Scan for the cell matching the given text and deliver its (X, Y) coordinate at center. 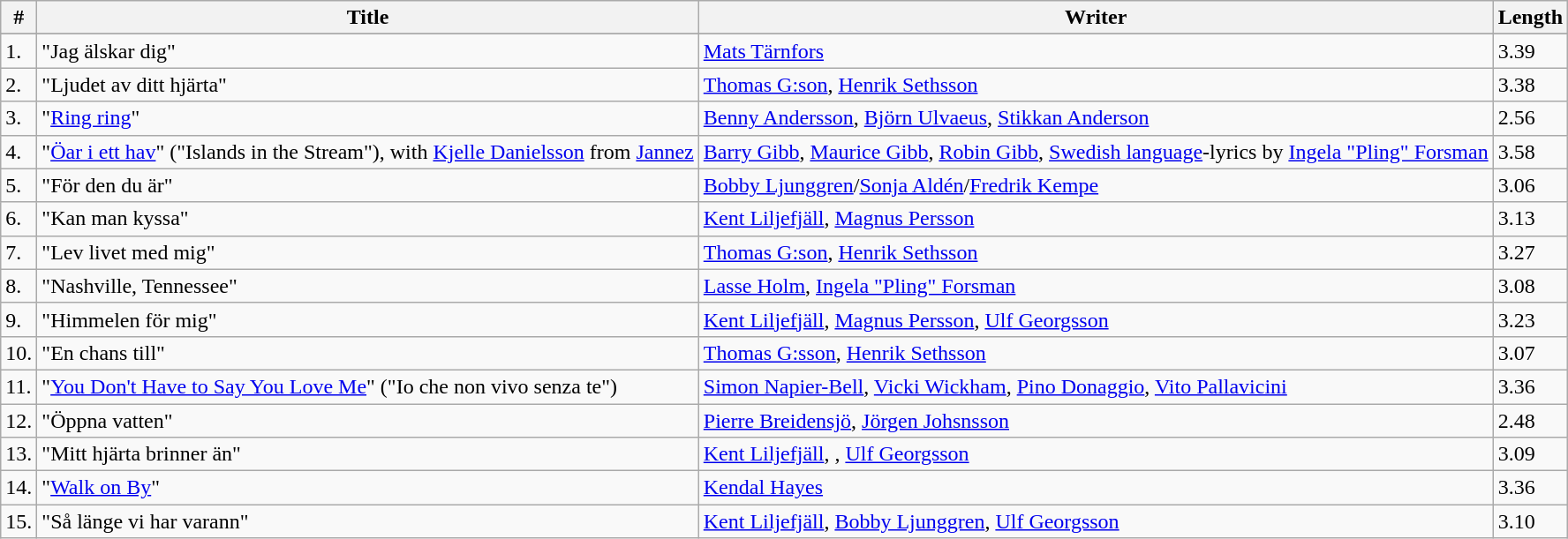
6. (19, 219)
Bobby Ljunggren/Sonja Aldén/Fredrik Kempe (1096, 185)
3.06 (1530, 185)
3.38 (1530, 85)
Title (367, 18)
2.48 (1530, 421)
2.56 (1530, 118)
11. (19, 386)
"Mitt hjärta brinner än" (367, 454)
3.09 (1530, 454)
Kent Liljefjäll, Magnus Persson (1096, 219)
9. (19, 319)
15. (19, 521)
13. (19, 454)
3.08 (1530, 286)
4. (19, 152)
"En chans till" (367, 353)
8. (19, 286)
"Lev livet med mig" (367, 252)
"Öar i ett hav" ("Islands in the Stream"), with Kjelle Danielsson from Jannez (367, 152)
Lasse Holm, Ingela "Pling" Forsman (1096, 286)
"You Don't Have to Say You Love Me" ("Io che non vivo senza te") (367, 386)
3.10 (1530, 521)
Length (1530, 18)
Mats Tärnfors (1096, 51)
1. (19, 51)
"Himmelen för mig" (367, 319)
3.07 (1530, 353)
Barry Gibb, Maurice Gibb, Robin Gibb, Swedish language-lyrics by Ingela "Pling" Forsman (1096, 152)
10. (19, 353)
"Ljudet av ditt hjärta" (367, 85)
"Kan man kyssa" (367, 219)
Writer (1096, 18)
3.58 (1530, 152)
Thomas G:sson, Henrik Sethsson (1096, 353)
"Öppna vatten" (367, 421)
Pierre Breidensjö, Jörgen Johsnsson (1096, 421)
3.23 (1530, 319)
3.13 (1530, 219)
"Så länge vi har varann" (367, 521)
Kendal Hayes (1096, 488)
"Walk on By" (367, 488)
# (19, 18)
12. (19, 421)
5. (19, 185)
14. (19, 488)
Kent Liljefjäll, Magnus Persson, Ulf Georgsson (1096, 319)
2. (19, 85)
3. (19, 118)
Kent Liljefjäll, Bobby Ljunggren, Ulf Georgsson (1096, 521)
Benny Andersson, Björn Ulvaeus, Stikkan Anderson (1096, 118)
3.27 (1530, 252)
"Ring ring" (367, 118)
Simon Napier-Bell, Vicki Wickham, Pino Donaggio, Vito Pallavicini (1096, 386)
"För den du är" (367, 185)
3.39 (1530, 51)
Kent Liljefjäll, , Ulf Georgsson (1096, 454)
7. (19, 252)
"Nashville, Tennessee" (367, 286)
"Jag älskar dig" (367, 51)
